Return the (x, y) coordinate for the center point of the cell that contains the specified text.  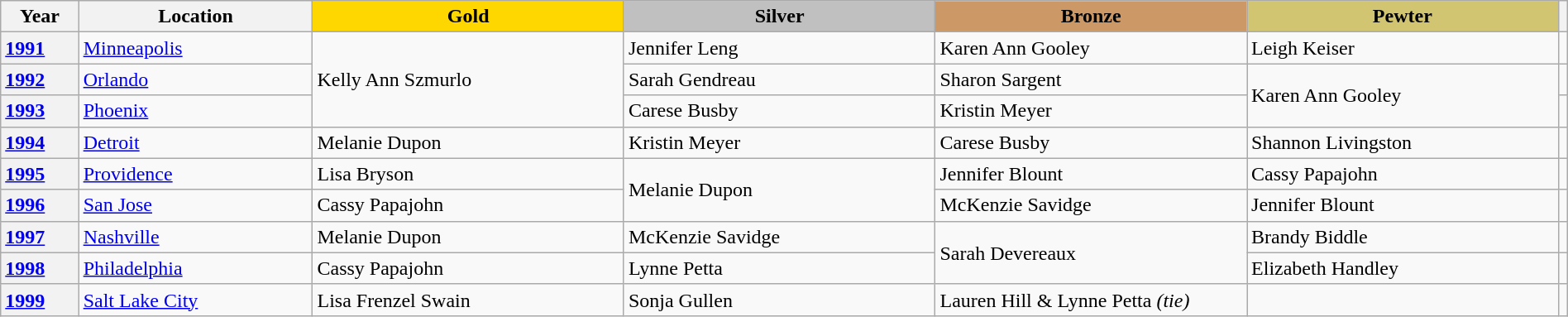
Lauren Hill & Lynne Petta (tie) (1092, 300)
Lisa Frenzel Swain (468, 300)
Lynne Petta (779, 268)
Elizabeth Handley (1403, 268)
Orlando (195, 79)
Gold (468, 17)
1994 (40, 142)
Brandy Biddle (1403, 237)
Sharon Sargent (1092, 79)
1995 (40, 174)
San Jose (195, 205)
Lisa Bryson (468, 174)
Detroit (195, 142)
1993 (40, 111)
Nashville (195, 237)
1999 (40, 300)
Jennifer Leng (779, 48)
Philadelphia (195, 268)
Kelly Ann Szmurlo (468, 79)
1997 (40, 237)
1996 (40, 205)
Leigh Keiser (1403, 48)
1991 (40, 48)
Sarah Gendreau (779, 79)
Salt Lake City (195, 300)
Sonja Gullen (779, 300)
Providence (195, 174)
Sarah Devereaux (1092, 252)
Year (40, 17)
Pewter (1403, 17)
Shannon Livingston (1403, 142)
Minneapolis (195, 48)
1992 (40, 79)
Silver (779, 17)
Bronze (1092, 17)
1998 (40, 268)
Location (195, 17)
Phoenix (195, 111)
